Determine the [x, y] coordinate at the center of the cell enclosing the given text.  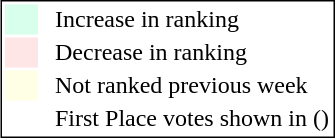
Decrease in ranking [192, 53]
Increase in ranking [192, 19]
First Place votes shown in () [192, 119]
Not ranked previous week [192, 85]
